Return the [x, y] coordinate for the center point of the cell that contains the specified text.  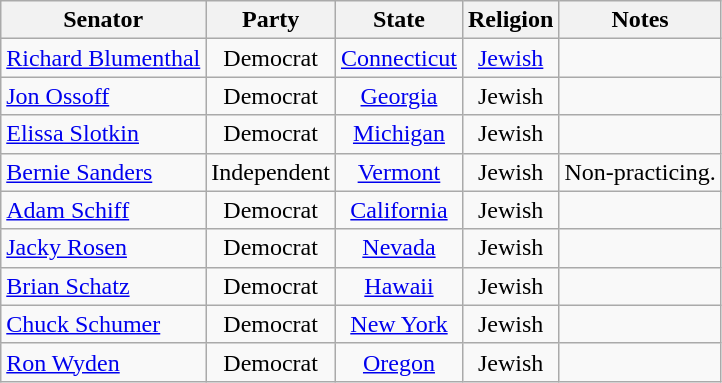
Chuck Schumer [104, 324]
Oregon [398, 362]
Connecticut [398, 58]
Ron Wyden [104, 362]
Elissa Slotkin [104, 134]
Bernie Sanders [104, 172]
Richard Blumenthal [104, 58]
Notes [640, 20]
California [398, 210]
Jacky Rosen [104, 248]
Religion [510, 20]
New York [398, 324]
Vermont [398, 172]
Senator [104, 20]
Party [271, 20]
Georgia [398, 96]
Independent [271, 172]
Adam Schiff [104, 210]
State [398, 20]
Brian Schatz [104, 286]
Nevada [398, 248]
Michigan [398, 134]
Non-practicing. [640, 172]
Jon Ossoff [104, 96]
Hawaii [398, 286]
